Determine the (x, y) coordinate at the center of the cell enclosing the given text.  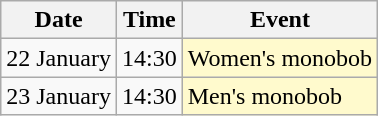
Time (149, 20)
Event (280, 20)
23 January (59, 96)
Date (59, 20)
Women's monobob (280, 58)
22 January (59, 58)
Men's monobob (280, 96)
